Scan for the cell matching the given text and deliver its (x, y) coordinate at center. 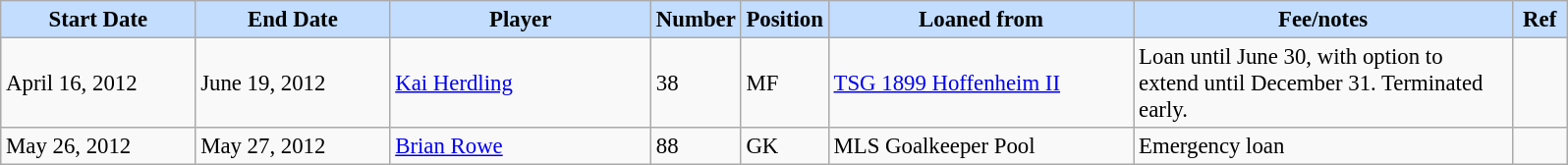
Kai Herdling (521, 83)
Ref (1540, 20)
Start Date (98, 20)
Loaned from (980, 20)
May 26, 2012 (98, 146)
38 (697, 83)
Brian Rowe (521, 146)
MLS Goalkeeper Pool (980, 146)
MF (784, 83)
May 27, 2012 (293, 146)
End Date (293, 20)
GK (784, 146)
Fee/notes (1323, 20)
TSG 1899 Hoffenheim II (980, 83)
June 19, 2012 (293, 83)
88 (697, 146)
Emergency loan (1323, 146)
April 16, 2012 (98, 83)
Number (697, 20)
Player (521, 20)
Position (784, 20)
Loan until June 30, with option to extend until December 31. Terminated early. (1323, 83)
